Locate the cell with the specified text and output its (x, y) center coordinate. 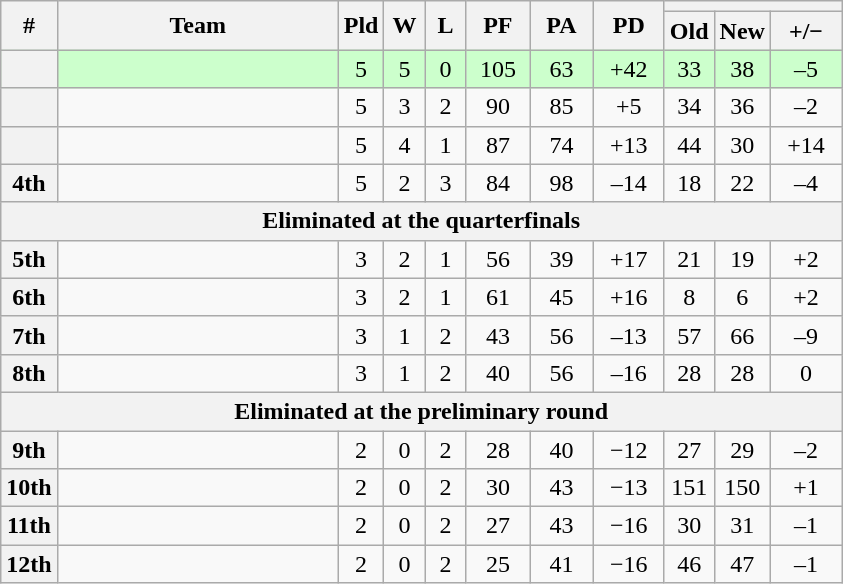
98 (562, 183)
39 (562, 259)
# (29, 26)
L (446, 26)
Eliminated at the quarterfinals (422, 221)
36 (742, 107)
63 (562, 69)
41 (562, 564)
6th (29, 297)
74 (562, 145)
33 (689, 69)
+13 (628, 145)
57 (689, 335)
46 (689, 564)
9th (29, 449)
151 (689, 488)
+5 (628, 107)
Eliminated at the preliminary round (422, 411)
New (742, 31)
44 (689, 145)
18 (689, 183)
Team (198, 26)
PA (562, 26)
105 (498, 69)
66 (742, 335)
+1 (806, 488)
–9 (806, 335)
−12 (628, 449)
–13 (628, 335)
29 (742, 449)
7th (29, 335)
+16 (628, 297)
21 (689, 259)
38 (742, 69)
Old (689, 31)
W (404, 26)
47 (742, 564)
PF (498, 26)
8 (689, 297)
PD (628, 26)
–14 (628, 183)
34 (689, 107)
22 (742, 183)
+14 (806, 145)
5th (29, 259)
4th (29, 183)
90 (498, 107)
–5 (806, 69)
8th (29, 373)
–16 (628, 373)
45 (562, 297)
4 (404, 145)
11th (29, 526)
6 (742, 297)
84 (498, 183)
31 (742, 526)
150 (742, 488)
+42 (628, 69)
25 (498, 564)
+17 (628, 259)
19 (742, 259)
−13 (628, 488)
12th (29, 564)
–4 (806, 183)
87 (498, 145)
+/− (806, 31)
85 (562, 107)
Pld (361, 26)
61 (498, 297)
10th (29, 488)
